Scan for the cell matching the given text and deliver its (X, Y) coordinate at center. 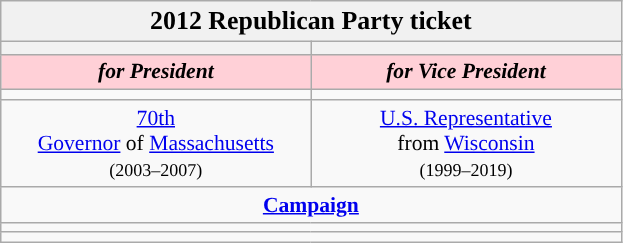
2012 Republican Party ticket (311, 21)
70thGovernor of Massachusetts(2003–2007) (156, 144)
Campaign (311, 205)
for Vice President (466, 72)
for President (156, 72)
U.S. Representativefrom Wisconsin(1999–2019) (466, 144)
